Find where the given text appears and provide that cell's center as (x, y) coordinate. 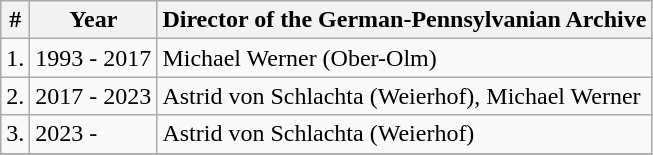
Year (94, 20)
2017 - 2023 (94, 96)
Astrid von Schlachta (Weierhof), Michael Werner (404, 96)
1. (16, 58)
Michael Werner (Ober-Olm) (404, 58)
Director of the German-Pennsylvanian Archive (404, 20)
# (16, 20)
2. (16, 96)
3. (16, 134)
Astrid von Schlachta (Weierhof) (404, 134)
2023 - (94, 134)
1993 - 2017 (94, 58)
